Capture the cell that displays the provided text and extract its (X, Y) central coordinate. 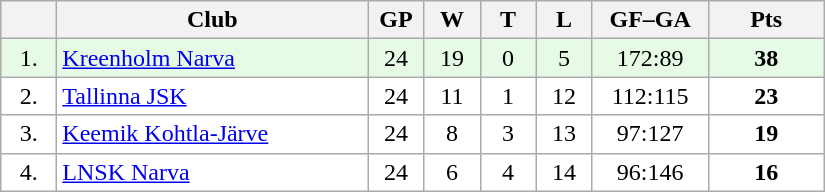
13 (564, 134)
3 (508, 134)
16 (766, 172)
L (564, 20)
W (452, 20)
23 (766, 96)
Tallinna JSK (212, 96)
GP (396, 20)
12 (564, 96)
6 (452, 172)
97:127 (650, 134)
96:146 (650, 172)
2. (29, 96)
Pts (766, 20)
Kreenholm Narva (212, 58)
38 (766, 58)
1. (29, 58)
11 (452, 96)
Keemik Kohtla-Järve (212, 134)
LNSK Narva (212, 172)
112:115 (650, 96)
1 (508, 96)
4. (29, 172)
GF–GA (650, 20)
172:89 (650, 58)
T (508, 20)
5 (564, 58)
3. (29, 134)
14 (564, 172)
0 (508, 58)
4 (508, 172)
8 (452, 134)
Club (212, 20)
